Scan for the cell matching the given text and deliver its (x, y) coordinate at center. 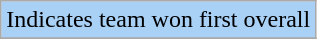
Indicates team won first overall (158, 20)
